Pinpoint the cell where the given text exists, returning its [X, Y] midpoint coordinate. 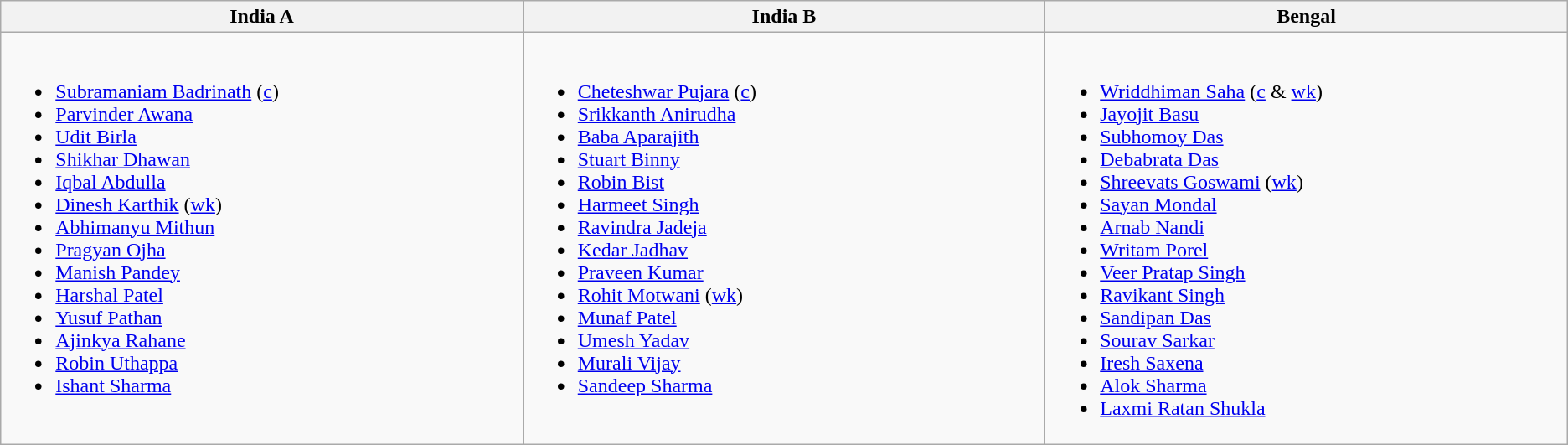
India A [261, 17]
Bengal [1307, 17]
India B [784, 17]
